Return [x, y] of the center of cell containing provided text 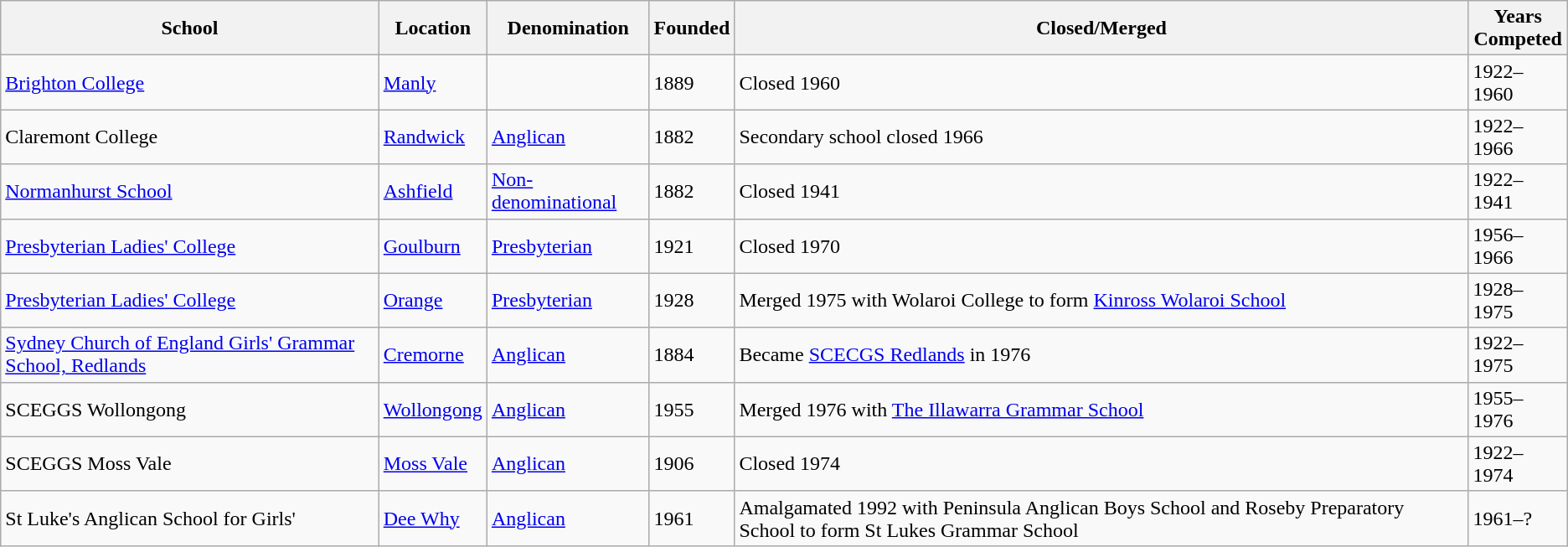
Non-denominational [568, 191]
1922–1960 [1518, 82]
Closed 1941 [1101, 191]
St Luke's Anglican School for Girls' [190, 518]
Wollongong [432, 409]
1921 [692, 246]
Closed 1970 [1101, 246]
1928 [692, 300]
Became SCECGS Redlands in 1976 [1101, 355]
1922–1966 [1518, 137]
1961–? [1518, 518]
Location [432, 28]
Founded [692, 28]
Randwick [432, 137]
Goulburn [432, 246]
Normanhurst School [190, 191]
1922–1974 [1518, 464]
Moss Vale [432, 464]
Amalgamated 1992 with Peninsula Anglican Boys School and Roseby Preparatory School to form St Lukes Grammar School [1101, 518]
1928–1975 [1518, 300]
1906 [692, 464]
Claremont College [190, 137]
Ashfield [432, 191]
1884 [692, 355]
1955 [692, 409]
SCEGGS Moss Vale [190, 464]
Cremorne [432, 355]
Orange [432, 300]
Closed 1974 [1101, 464]
Brighton College [190, 82]
1961 [692, 518]
Closed 1960 [1101, 82]
Sydney Church of England Girls' Grammar School, Redlands [190, 355]
1922–1975 [1518, 355]
Dee Why [432, 518]
Closed/Merged [1101, 28]
School [190, 28]
Manly [432, 82]
1956–1966 [1518, 246]
Merged 1975 with Wolaroi College to form Kinross Wolaroi School [1101, 300]
Denomination [568, 28]
Secondary school closed 1966 [1101, 137]
Merged 1976 with The Illawarra Grammar School [1101, 409]
YearsCompeted [1518, 28]
1922–1941 [1518, 191]
1955–1976 [1518, 409]
1889 [692, 82]
SCEGGS Wollongong [190, 409]
